For the text-containing cell, return its midpoint in (x, y) coordinate format. 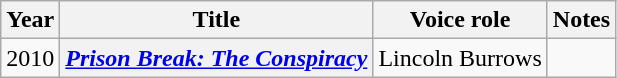
Voice role (460, 20)
Notes (581, 20)
2010 (30, 58)
Prison Break: The Conspiracy (216, 58)
Title (216, 20)
Lincoln Burrows (460, 58)
Year (30, 20)
